Scan for the cell matching the given text and deliver its [X, Y] coordinate at center. 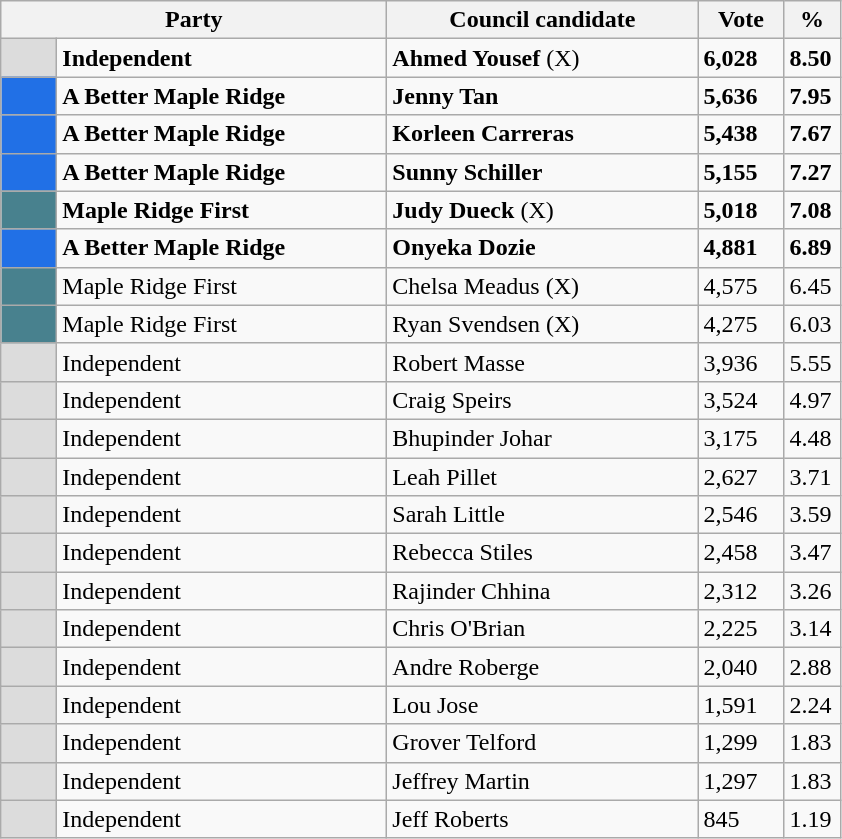
Judy Dueck (X) [542, 210]
3.47 [812, 553]
2,225 [741, 629]
Bhupinder Johar [542, 438]
Grover Telford [542, 743]
Rajinder Chhina [542, 591]
845 [741, 819]
Party [194, 20]
3.71 [812, 477]
2,458 [741, 553]
2,312 [741, 591]
Chris O'Brian [542, 629]
5,018 [741, 210]
1,591 [741, 705]
Jenny Tan [542, 96]
2,040 [741, 667]
4.97 [812, 400]
4.48 [812, 438]
4,881 [741, 248]
5,636 [741, 96]
Andre Roberge [542, 667]
Ahmed Yousef (X) [542, 58]
Ryan Svendsen (X) [542, 324]
Sunny Schiller [542, 172]
Sarah Little [542, 515]
2,546 [741, 515]
Onyeka Dozie [542, 248]
1.19 [812, 819]
3.14 [812, 629]
% [812, 20]
2.24 [812, 705]
Council candidate [542, 20]
2,627 [741, 477]
7.27 [812, 172]
4,575 [741, 286]
6.89 [812, 248]
3.26 [812, 591]
Craig Speirs [542, 400]
Jeff Roberts [542, 819]
8.50 [812, 58]
3,524 [741, 400]
5.55 [812, 362]
Vote [741, 20]
6.45 [812, 286]
Chelsa Meadus (X) [542, 286]
2.88 [812, 667]
6,028 [741, 58]
3,175 [741, 438]
Leah Pillet [542, 477]
Korleen Carreras [542, 134]
3.59 [812, 515]
7.95 [812, 96]
Jeffrey Martin [542, 781]
6.03 [812, 324]
Rebecca Stiles [542, 553]
1,297 [741, 781]
3,936 [741, 362]
4,275 [741, 324]
5,438 [741, 134]
7.08 [812, 210]
5,155 [741, 172]
7.67 [812, 134]
Lou Jose [542, 705]
1,299 [741, 743]
Robert Masse [542, 362]
